From the cell containing the given text, extract its center point as (X, Y) coordinate. 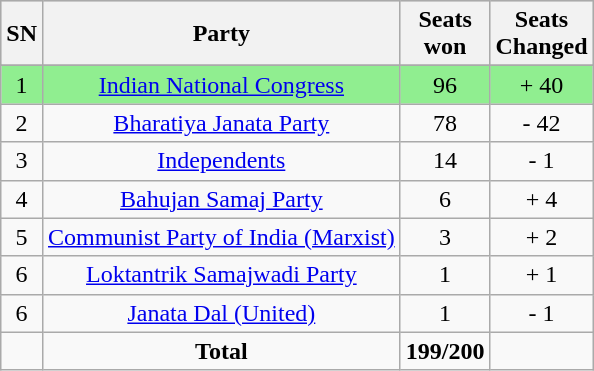
Indian National Congress (221, 85)
- 42 (542, 123)
96 (445, 85)
5 (22, 237)
199/200 (445, 351)
14 (445, 161)
2 (22, 123)
Communist Party of India (Marxist) (221, 237)
Seats Changed (542, 34)
4 (22, 199)
+ 40 (542, 85)
+ 1 (542, 275)
+ 2 (542, 237)
Independents (221, 161)
Bharatiya Janata Party (221, 123)
+ 4 (542, 199)
SN (22, 34)
Janata Dal (United) (221, 313)
Loktantrik Samajwadi Party (221, 275)
78 (445, 123)
Bahujan Samaj Party (221, 199)
Total (221, 351)
Party (221, 34)
Seatswon (445, 34)
